Identify which cell holds the provided text, then report its (X, Y) central coordinate. 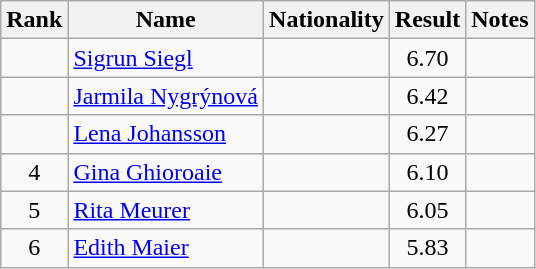
6.05 (427, 210)
4 (34, 172)
Sigrun Siegl (166, 58)
6 (34, 248)
5 (34, 210)
Rita Meurer (166, 210)
Result (427, 20)
Notes (500, 20)
Nationality (327, 20)
6.70 (427, 58)
Rank (34, 20)
5.83 (427, 248)
6.10 (427, 172)
6.42 (427, 96)
6.27 (427, 134)
Edith Maier (166, 248)
Gina Ghioroaie (166, 172)
Lena Johansson (166, 134)
Name (166, 20)
Jarmila Nygrýnová (166, 96)
